Return the [x, y] coordinate for the center point of the cell that contains the specified text.  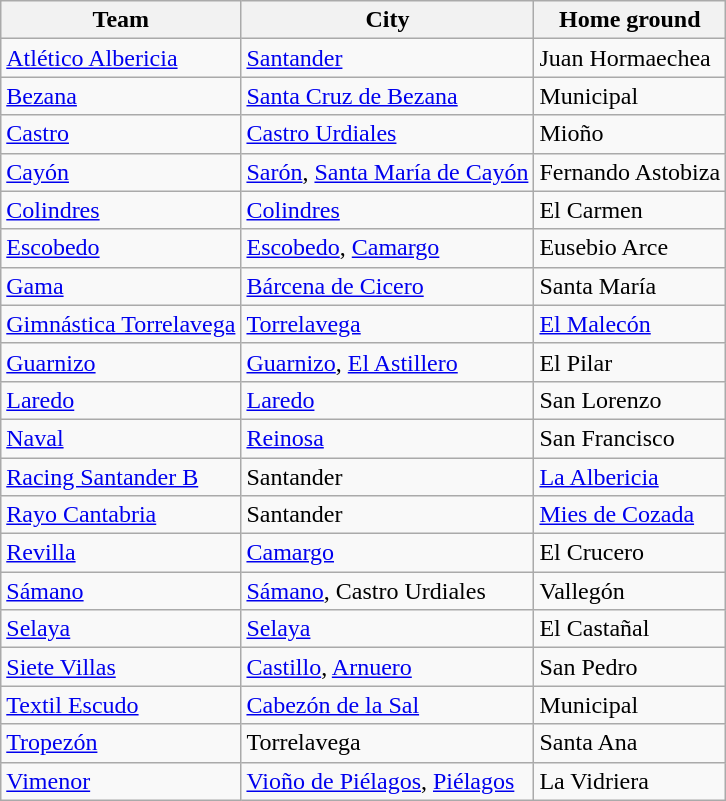
Atlético Albericia [121, 58]
Guarnizo [121, 362]
El Pilar [630, 362]
El Carmen [630, 210]
La Albericia [630, 477]
San Pedro [630, 667]
Eusebio Arce [630, 248]
San Francisco [630, 438]
Camargo [388, 553]
Rayo Cantabria [121, 515]
Reinosa [388, 438]
Escobedo, Camargo [388, 248]
Castro Urdiales [388, 134]
El Crucero [630, 553]
City [388, 20]
Escobedo [121, 248]
Tropezón [121, 743]
El Castañal [630, 629]
Bezana [121, 96]
Vimenor [121, 781]
Cabezón de la Sal [388, 705]
Gimnástica Torrelavega [121, 324]
Santa Ana [630, 743]
Sámano [121, 591]
Juan Hormaechea [630, 58]
Sarón, Santa María de Cayón [388, 172]
Santa María [630, 286]
Revilla [121, 553]
Mies de Cozada [630, 515]
Naval [121, 438]
Vioño de Piélagos, Piélagos [388, 781]
San Lorenzo [630, 400]
Cayón [121, 172]
Siete Villas [121, 667]
Gama [121, 286]
Textil Escudo [121, 705]
Fernando Astobiza [630, 172]
Santa Cruz de Bezana [388, 96]
Vallegón [630, 591]
Castro [121, 134]
Castillo, Arnuero [388, 667]
La Vidriera [630, 781]
Home ground [630, 20]
Bárcena de Cicero [388, 286]
Team [121, 20]
El Malecón [630, 324]
Sámano, Castro Urdiales [388, 591]
Mioño [630, 134]
Guarnizo, El Astillero [388, 362]
Racing Santander B [121, 477]
